From the cell containing the given text, extract its center point as [x, y] coordinate. 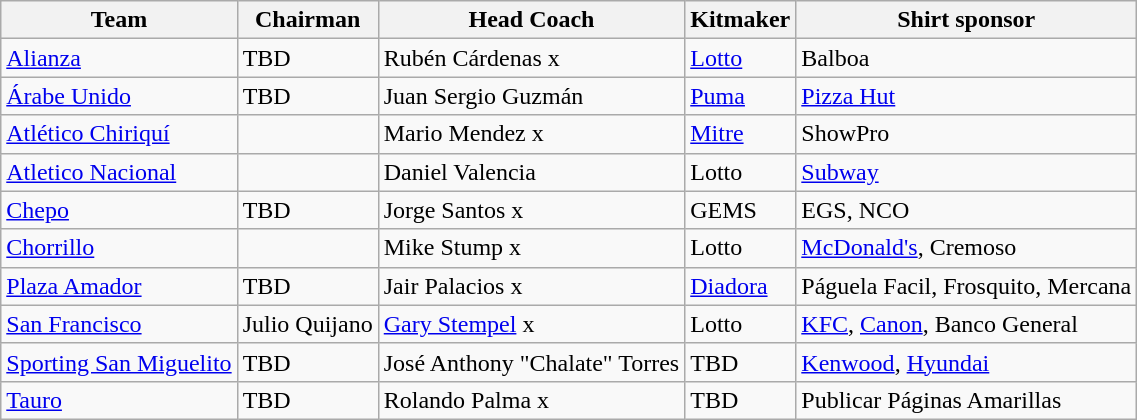
Sporting San Miguelito [119, 362]
Daniel Valencia [531, 172]
Pizza Hut [966, 96]
Team [119, 20]
Mitre [740, 134]
Kenwood, Hyundai [966, 362]
KFC, Canon, Banco General [966, 324]
Atlético Chiriquí [119, 134]
GEMS [740, 210]
Páguela Facil, Frosquito, Mercana [966, 286]
Atletico Nacional [119, 172]
ShowPro [966, 134]
Shirt sponsor [966, 20]
Gary Stempel x [531, 324]
Publicar Páginas Amarillas [966, 400]
Chorrillo [119, 248]
Jair Palacios x [531, 286]
Chairman [308, 20]
Juan Sergio Guzmán [531, 96]
Balboa [966, 58]
Mike Stump x [531, 248]
San Francisco [119, 324]
Puma [740, 96]
Alianza [119, 58]
Tauro [119, 400]
Jorge Santos x [531, 210]
EGS, NCO [966, 210]
McDonald's, Cremoso [966, 248]
Rolando Palma x [531, 400]
José Anthony "Chalate" Torres [531, 362]
Kitmaker [740, 20]
Chepo [119, 210]
Mario Mendez x [531, 134]
Julio Quijano [308, 324]
Subway [966, 172]
Plaza Amador [119, 286]
Diadora [740, 286]
Árabe Unido [119, 96]
Head Coach [531, 20]
Rubén Cárdenas x [531, 58]
